Return [x, y] of the center of cell containing provided text 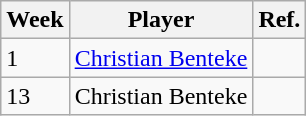
Week [35, 20]
Ref. [280, 20]
1 [35, 58]
Player [161, 20]
13 [35, 96]
